For the text-containing cell, return its midpoint in (X, Y) coordinate format. 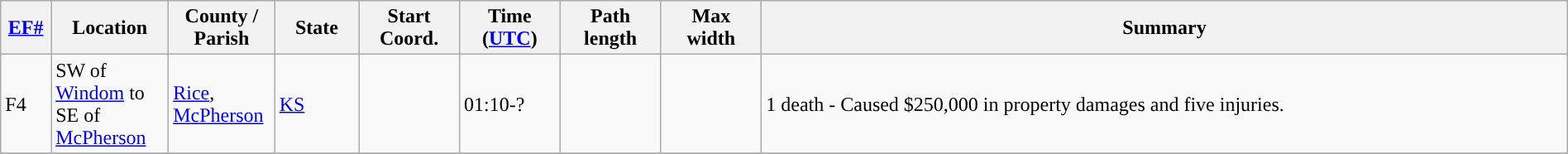
EF# (26, 28)
Location (110, 28)
Rice, McPherson (222, 104)
Path length (610, 28)
County / Parish (222, 28)
Summary (1164, 28)
State (316, 28)
SW of Windom to SE of McPherson (110, 104)
F4 (26, 104)
Start Coord. (409, 28)
01:10-? (509, 104)
1 death - Caused $250,000 in property damages and five injuries. (1164, 104)
KS (316, 104)
Max width (711, 28)
Time (UTC) (509, 28)
